Pinpoint the cell where the given text exists, returning its [x, y] midpoint coordinate. 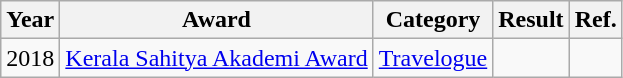
Travelogue [433, 58]
Kerala Sahitya Akademi Award [216, 58]
Award [216, 20]
Result [531, 20]
Category [433, 20]
Ref. [596, 20]
2018 [30, 58]
Year [30, 20]
